Detect which cell encompasses the target text, then output its (x, y) center coordinate. 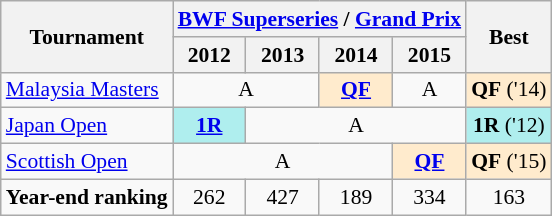
BWF Superseries / Grand Prix (320, 19)
2013 (282, 55)
2012 (210, 55)
Japan Open (87, 126)
2015 (430, 55)
QF ('14) (508, 90)
QF ('15) (508, 162)
2014 (356, 55)
262 (210, 197)
1R ('12) (508, 126)
Scottish Open (87, 162)
163 (508, 197)
Tournament (87, 36)
1R (210, 126)
Year-end ranking (87, 197)
Malaysia Masters (87, 90)
Best (508, 36)
334 (430, 197)
427 (282, 197)
189 (356, 197)
